Return the [x, y] coordinate for the center point of the cell that contains the specified text.  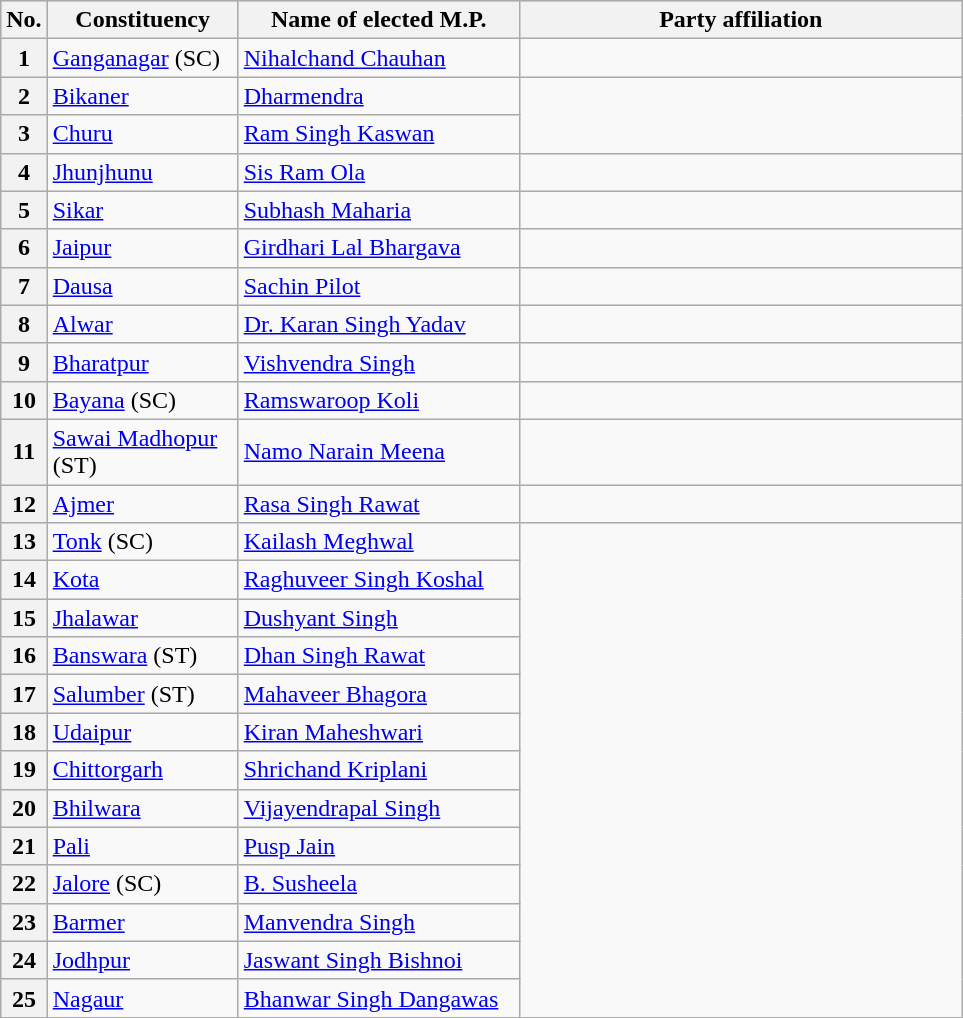
23 [24, 922]
20 [24, 808]
9 [24, 362]
14 [24, 580]
Ajmer [142, 503]
10 [24, 400]
Barmer [142, 922]
Sikar [142, 210]
Raghuveer Singh Koshal [378, 580]
3 [24, 134]
Banswara (ST) [142, 656]
Jhalawar [142, 618]
15 [24, 618]
Nihalchand Chauhan [378, 58]
Churu [142, 134]
Sachin Pilot [378, 286]
Vijayendrapal Singh [378, 808]
2 [24, 96]
Dausa [142, 286]
25 [24, 998]
Sawai Madhopur (ST) [142, 452]
24 [24, 960]
Dushyant Singh [378, 618]
13 [24, 542]
Ganganagar (SC) [142, 58]
1 [24, 58]
7 [24, 286]
6 [24, 248]
Pusp Jain [378, 846]
Bhilwara [142, 808]
Bayana (SC) [142, 400]
Jodhpur [142, 960]
Rasa Singh Rawat [378, 503]
Ramswaroop Koli [378, 400]
Namo Narain Meena [378, 452]
Kailash Meghwal [378, 542]
11 [24, 452]
Nagaur [142, 998]
Jaipur [142, 248]
Chittorgarh [142, 770]
Tonk (SC) [142, 542]
Jhunjhunu [142, 172]
Shrichand Kriplani [378, 770]
B. Susheela [378, 884]
Udaipur [142, 732]
No. [24, 20]
Vishvendra Singh [378, 362]
Dr. Karan Singh Yadav [378, 324]
Kota [142, 580]
Alwar [142, 324]
Subhash Maharia [378, 210]
16 [24, 656]
Mahaveer Bhagora [378, 694]
Ram Singh Kaswan [378, 134]
18 [24, 732]
Jaswant Singh Bishnoi [378, 960]
Sis Ram Ola [378, 172]
Girdhari Lal Bhargava [378, 248]
Party affiliation [740, 20]
21 [24, 846]
Bhanwar Singh Dangawas [378, 998]
Bharatpur [142, 362]
Jalore (SC) [142, 884]
12 [24, 503]
22 [24, 884]
17 [24, 694]
Pali [142, 846]
19 [24, 770]
4 [24, 172]
8 [24, 324]
Dharmendra [378, 96]
Constituency [142, 20]
Salumber (ST) [142, 694]
5 [24, 210]
Manvendra Singh [378, 922]
Kiran Maheshwari [378, 732]
Name of elected M.P. [378, 20]
Dhan Singh Rawat [378, 656]
Bikaner [142, 96]
